Output the (X, Y) coordinate of the center of the cell containing the given text.  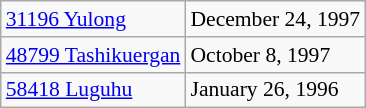
January 26, 1996 (275, 90)
48799 Tashikuergan (94, 55)
58418 Luguhu (94, 90)
31196 Yulong (94, 19)
December 24, 1997 (275, 19)
October 8, 1997 (275, 55)
